Identify which cell holds the provided text, then report its (X, Y) central coordinate. 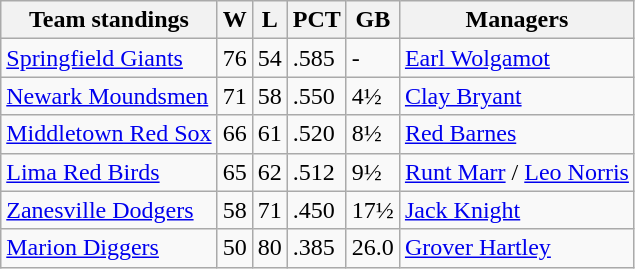
61 (270, 134)
.512 (316, 172)
50 (234, 248)
GB (372, 20)
W (234, 20)
.585 (316, 58)
Clay Bryant (516, 96)
.550 (316, 96)
17½ (372, 210)
.450 (316, 210)
Newark Moundsmen (109, 96)
Team standings (109, 20)
Managers (516, 20)
Red Barnes (516, 134)
65 (234, 172)
Marion Diggers (109, 248)
PCT (316, 20)
Middletown Red Sox (109, 134)
Grover Hartley (516, 248)
8½ (372, 134)
76 (234, 58)
.385 (316, 248)
Earl Wolgamot (516, 58)
9½ (372, 172)
80 (270, 248)
L (270, 20)
- (372, 58)
66 (234, 134)
Zanesville Dodgers (109, 210)
Jack Knight (516, 210)
.520 (316, 134)
54 (270, 58)
Lima Red Birds (109, 172)
Runt Marr / Leo Norris (516, 172)
26.0 (372, 248)
62 (270, 172)
4½ (372, 96)
Springfield Giants (109, 58)
